Identify which cell holds the provided text, then report its (x, y) central coordinate. 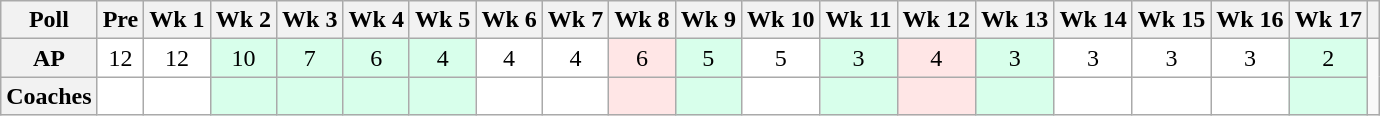
Wk 8 (642, 20)
Wk 9 (708, 20)
Poll (49, 20)
Wk 1 (177, 20)
Wk 13 (1014, 20)
Wk 15 (1171, 20)
Wk 17 (1328, 20)
Wk 11 (858, 20)
Wk 12 (936, 20)
Wk 16 (1250, 20)
Wk 10 (781, 20)
2 (1328, 58)
Pre (120, 20)
Coaches (49, 96)
AP (49, 58)
Wk 3 (310, 20)
Wk 5 (442, 20)
Wk 14 (1093, 20)
Wk 2 (243, 20)
7 (310, 58)
10 (243, 58)
Wk 6 (509, 20)
Wk 4 (376, 20)
Wk 7 (575, 20)
